Output the [x, y] coordinate of the center of the cell containing the given text.  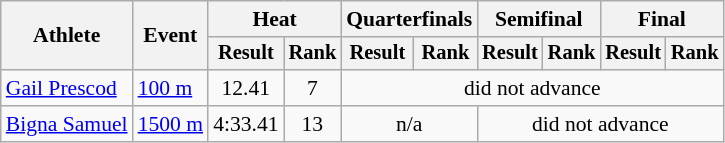
Bigna Samuel [67, 124]
Heat [274, 19]
Athlete [67, 36]
4:33.41 [246, 124]
1500 m [170, 124]
Final [662, 19]
7 [313, 88]
100 m [170, 88]
Semifinal [538, 19]
n/a [409, 124]
Event [170, 36]
Gail Prescod [67, 88]
13 [313, 124]
Quarterfinals [409, 19]
12.41 [246, 88]
